Capture the cell that displays the provided text and extract its [x, y] central coordinate. 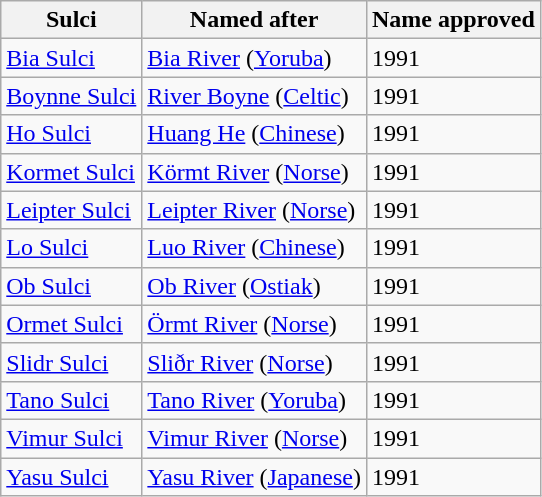
Yasu Sulci [72, 477]
Huang He (Chinese) [254, 134]
Vimur Sulci [72, 438]
River Boyne (Celtic) [254, 96]
Bia Sulci [72, 58]
Tano Sulci [72, 400]
Kormet Sulci [72, 172]
Luo River (Chinese) [254, 248]
Ormet Sulci [72, 324]
Bia River (Yoruba) [254, 58]
Körmt River (Norse) [254, 172]
Ob River (Ostiak) [254, 286]
Yasu River (Japanese) [254, 477]
Ho Sulci [72, 134]
Leipter River (Norse) [254, 210]
Ob Sulci [72, 286]
Boynne Sulci [72, 96]
Sliðr River (Norse) [254, 362]
Leipter Sulci [72, 210]
Tano River (Yoruba) [254, 400]
Sulci [72, 20]
Name approved [453, 20]
Slidr Sulci [72, 362]
Named after [254, 20]
Vimur River (Norse) [254, 438]
Örmt River (Norse) [254, 324]
Lo Sulci [72, 248]
